Return the (X, Y) coordinate for the center point of the cell that contains the specified text.  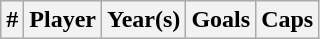
Goals (221, 20)
# (12, 20)
Caps (288, 20)
Year(s) (144, 20)
Player (63, 20)
